Return (X, Y) of the center of cell containing provided text 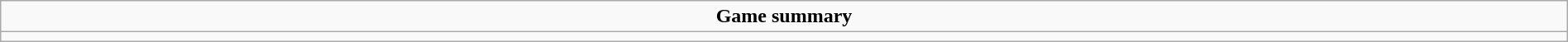
Game summary (784, 16)
